Extract the [x, y] coordinate from the center of the cell holding the provided text.  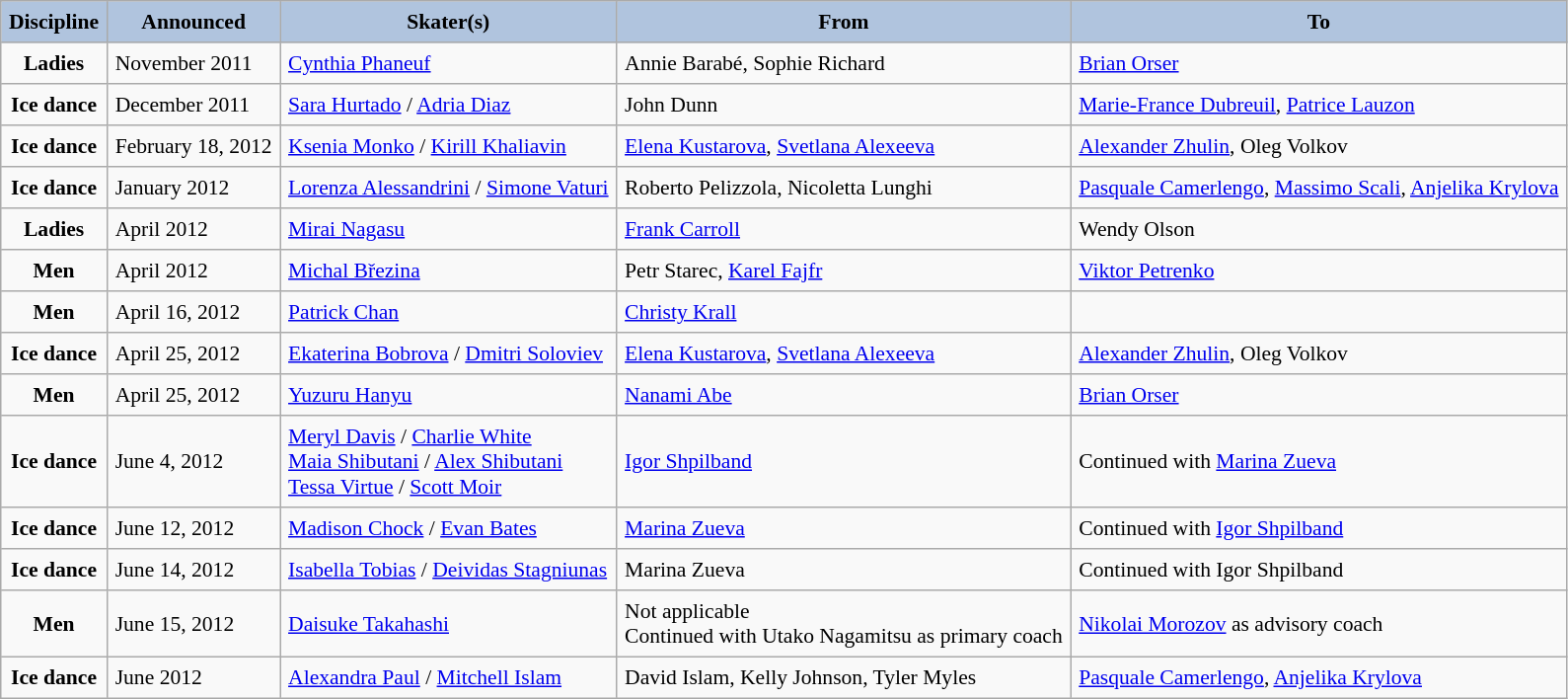
Pasquale Camerlengo, Anjelika Krylova [1318, 678]
Daisuke Takahashi [448, 624]
Wendy Olson [1318, 229]
June 14, 2012 [193, 570]
Michal Březina [448, 271]
December 2011 [193, 105]
Alexandra Paul / Mitchell Islam [448, 678]
April 16, 2012 [193, 312]
Meryl Davis / Charlie White Maia Shibutani / Alex Shibutani Tessa Virtue / Scott Moir [448, 462]
Christy Krall [844, 312]
Cynthia Phaneuf [448, 63]
Discipline [54, 22]
Madison Chock / Evan Bates [448, 528]
Not applicable Continued with Utako Nagamitsu as primary coach [844, 624]
Igor Shpilband [844, 462]
Sara Hurtado / Adria Diaz [448, 105]
Nanami Abe [844, 395]
Annie Barabé, Sophie Richard [844, 63]
Yuzuru Hanyu [448, 395]
November 2011 [193, 63]
June 4, 2012 [193, 462]
Skater(s) [448, 22]
Pasquale Camerlengo, Massimo Scali, Anjelika Krylova [1318, 188]
John Dunn [844, 105]
Frank Carroll [844, 229]
Ekaterina Bobrova / Dmitri Soloviev [448, 353]
Roberto Pelizzola, Nicoletta Lunghi [844, 188]
June 2012 [193, 678]
Viktor Petrenko [1318, 271]
Mirai Nagasu [448, 229]
Isabella Tobias / Deividas Stagniunas [448, 570]
Patrick Chan [448, 312]
To [1318, 22]
Nikolai Morozov as advisory coach [1318, 624]
Continued with Marina Zueva [1318, 462]
February 18, 2012 [193, 146]
David Islam, Kelly Johnson, Tyler Myles [844, 678]
From [844, 22]
January 2012 [193, 188]
June 15, 2012 [193, 624]
Announced [193, 22]
Ksenia Monko / Kirill Khaliavin [448, 146]
Petr Starec, Karel Fajfr [844, 271]
Marie-France Dubreuil, Patrice Lauzon [1318, 105]
June 12, 2012 [193, 528]
Lorenza Alessandrini / Simone Vaturi [448, 188]
